Return [X, Y] of the center of cell containing provided text 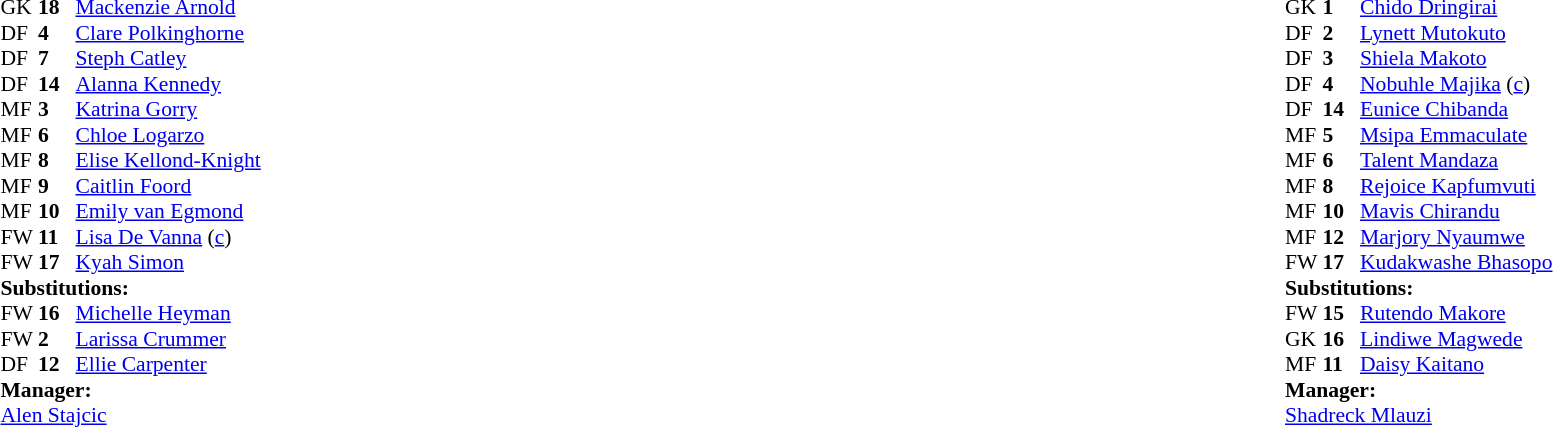
Lynett Mutokuto [1456, 33]
Kudakwashe Bhasopo [1456, 263]
Michelle Heyman [168, 313]
Caitlin Foord [168, 186]
Mavis Chirandu [1456, 211]
Lisa De Vanna (c) [168, 237]
15 [1342, 313]
Clare Polkinghorne [168, 33]
Alanna Kennedy [168, 84]
Chloe Logarzo [168, 135]
Larissa Crummer [168, 339]
7 [57, 59]
Ellie Carpenter [168, 365]
5 [1342, 135]
Eunice Chibanda [1456, 109]
Talent Mandaza [1456, 161]
Emily van Egmond [168, 211]
Kyah Simon [168, 263]
Lindiwe Magwede [1456, 339]
Marjory Nyaumwe [1456, 237]
Steph Catley [168, 59]
Rutendo Makore [1456, 313]
Shiela Makoto [1456, 59]
Msipa Emmaculate [1456, 135]
GK [1304, 339]
Katrina Gorry [168, 109]
9 [57, 186]
Daisy Kaitano [1456, 365]
Nobuhle Majika (c) [1456, 84]
Elise Kellond-Knight [168, 161]
Rejoice Kapfumvuti [1456, 186]
